Pinpoint the cell where the given text exists, returning its (x, y) midpoint coordinate. 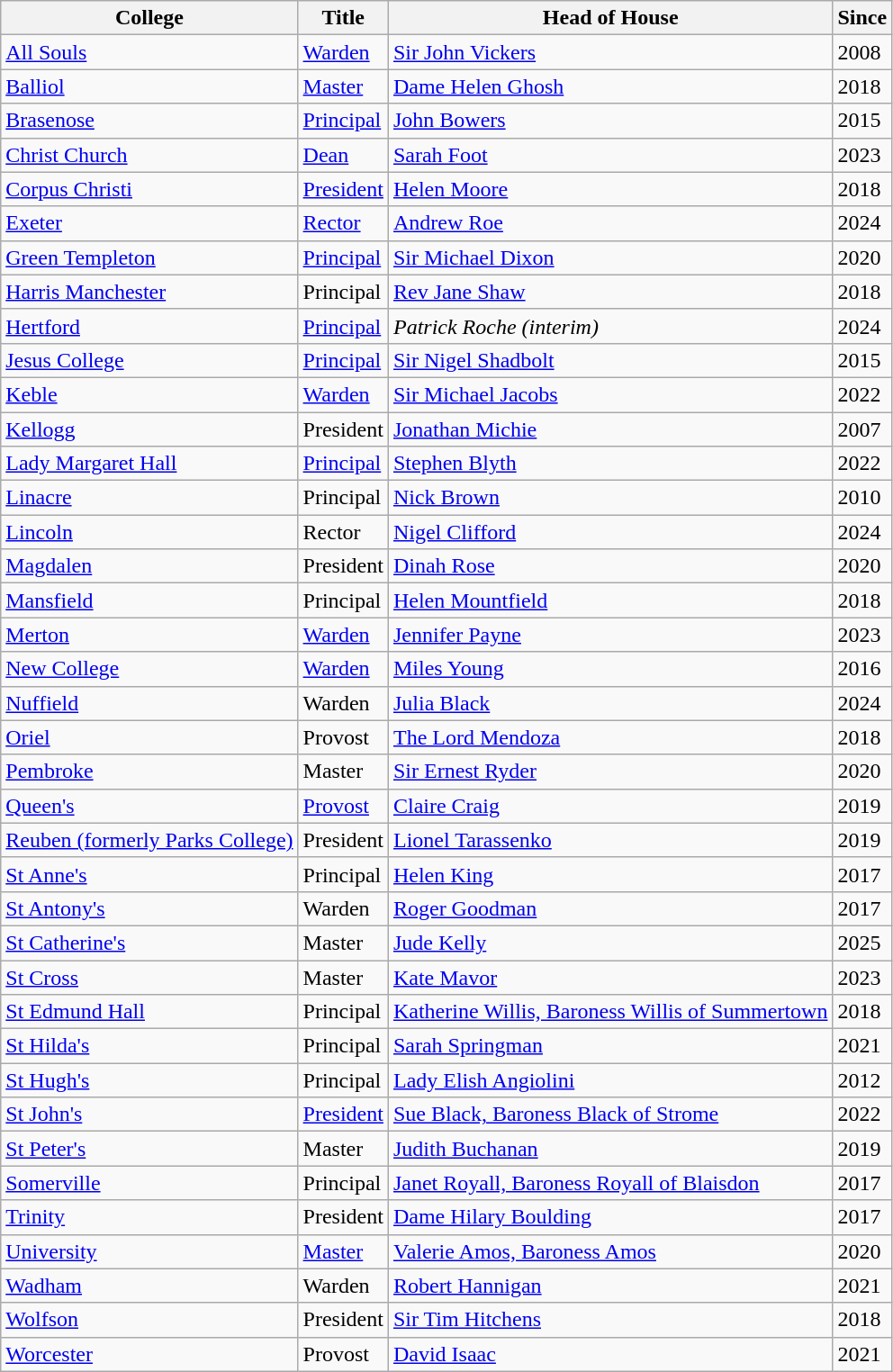
Janet Royall, Baroness Royall of Blaisdon (610, 1183)
Worcester (149, 1354)
2007 (862, 429)
St Hilda's (149, 1046)
Oriel (149, 737)
Sir Nigel Shadbolt (610, 360)
Julia Black (610, 703)
David Isaac (610, 1354)
2010 (862, 498)
Stephen Blyth (610, 464)
Dinah Rose (610, 566)
St Edmund Hall (149, 1012)
St John's (149, 1115)
Magdalen (149, 566)
Andrew Roe (610, 223)
Roger Goodman (610, 908)
Exeter (149, 223)
Lady Elish Angiolini (610, 1080)
Brasenose (149, 121)
University (149, 1251)
Jennifer Payne (610, 635)
Valerie Amos, Baroness Amos (610, 1251)
Hertford (149, 326)
Patrick Roche (interim) (610, 326)
Claire Craig (610, 806)
Sir Tim Hitchens (610, 1320)
Dean (343, 155)
Corpus Christi (149, 189)
St Catherine's (149, 943)
St Anne's (149, 874)
Sir Michael Dixon (610, 257)
Queen's (149, 806)
Lady Margaret Hall (149, 464)
Somerville (149, 1183)
Jesus College (149, 360)
Pembroke (149, 772)
St Hugh's (149, 1080)
Rev Jane Shaw (610, 292)
Helen Moore (610, 189)
Linacre (149, 498)
Reuben (formerly Parks College) (149, 840)
Title (343, 18)
Miles Young (610, 669)
Head of House (610, 18)
St Peter's (149, 1149)
Balliol (149, 86)
St Cross (149, 977)
Sir Michael Jacobs (610, 394)
Wadham (149, 1286)
Nick Brown (610, 498)
2025 (862, 943)
Christ Church (149, 155)
Sir Ernest Ryder (610, 772)
Sue Black, Baroness Black of Strome (610, 1115)
Jonathan Michie (610, 429)
Since (862, 18)
Sarah Foot (610, 155)
2008 (862, 52)
2016 (862, 669)
Green Templeton (149, 257)
Merton (149, 635)
All Souls (149, 52)
The Lord Mendoza (610, 737)
Katherine Willis, Baroness Willis of Summertown (610, 1012)
Harris Manchester (149, 292)
Lincoln (149, 532)
John Bowers (610, 121)
Nuffield (149, 703)
Dame Helen Ghosh (610, 86)
Trinity (149, 1217)
St Antony's (149, 908)
Nigel Clifford (610, 532)
Wolfson (149, 1320)
Robert Hannigan (610, 1286)
Lionel Tarassenko (610, 840)
Dame Hilary Boulding (610, 1217)
Kellogg (149, 429)
Kate Mavor (610, 977)
Mansfield (149, 600)
Jude Kelly (610, 943)
Keble (149, 394)
Sarah Springman (610, 1046)
New College (149, 669)
2012 (862, 1080)
Judith Buchanan (610, 1149)
College (149, 18)
Helen King (610, 874)
Sir John Vickers (610, 52)
Helen Mountfield (610, 600)
